Find where the given text appears and provide that cell's center as (X, Y) coordinate. 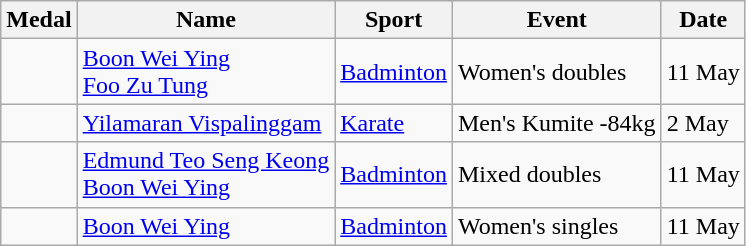
Sport (394, 20)
Karate (394, 123)
Event (556, 20)
Edmund Teo Seng KeongBoon Wei Ying (206, 174)
2 May (703, 123)
Women's doubles (556, 72)
Boon Wei YingFoo Zu Tung (206, 72)
Medal (39, 20)
Date (703, 20)
Women's singles (556, 226)
Boon Wei Ying (206, 226)
Mixed doubles (556, 174)
Men's Kumite -84kg (556, 123)
Yilamaran Vispalinggam (206, 123)
Name (206, 20)
